Output the (x, y) coordinate of the center of the cell containing the given text.  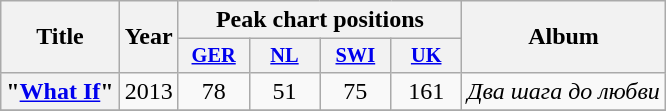
NL (284, 56)
GER (214, 56)
161 (426, 91)
Year (148, 37)
Два шага до любви (564, 91)
51 (284, 91)
"What If" (60, 91)
75 (356, 91)
Peak chart positions (320, 20)
78 (214, 91)
Title (60, 37)
Album (564, 37)
2013 (148, 91)
SWI (356, 56)
UK (426, 56)
